Return [x, y] of the center of cell containing provided text 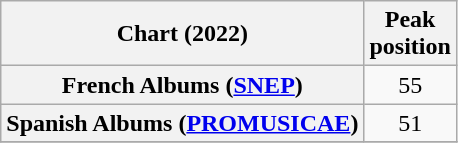
55 [410, 85]
Peakposition [410, 34]
51 [410, 123]
Chart (2022) [182, 34]
French Albums (SNEP) [182, 85]
Spanish Albums (PROMUSICAE) [182, 123]
